Find where the given text appears and provide that cell's center as [x, y] coordinate. 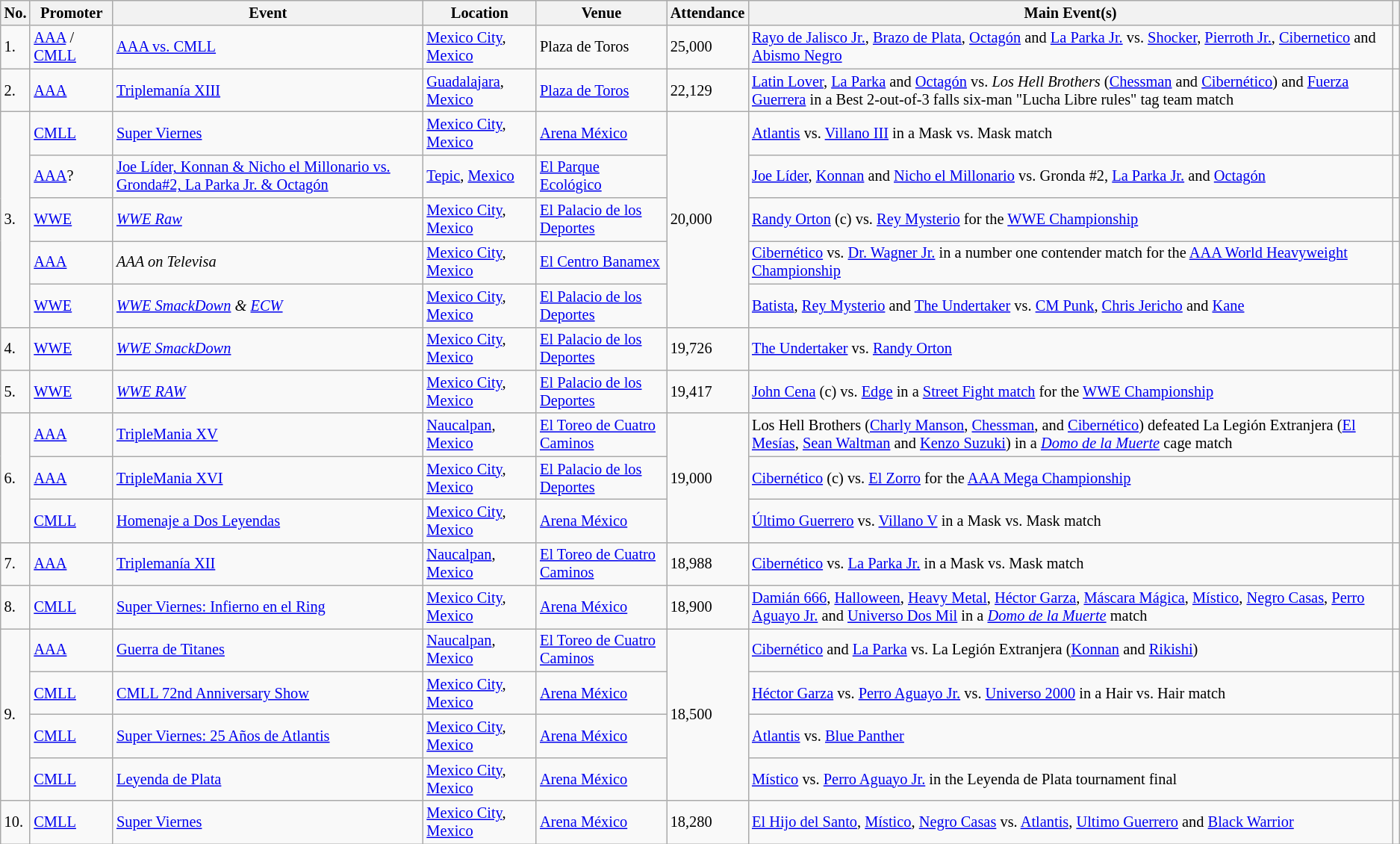
Último Guerrero vs. Villano V in a Mask vs. Mask match [1071, 521]
8. [16, 607]
22,129 [708, 90]
1. [16, 47]
El Parque Ecológico [602, 176]
19,726 [708, 349]
7. [16, 564]
18,280 [708, 822]
Cibernético vs. La Parka Jr. in a Mask vs. Mask match [1071, 564]
9. [16, 714]
10. [16, 822]
AAA vs. CMLL [267, 47]
John Cena (c) vs. Edge in a Street Fight match for the WWE Championship [1071, 391]
Tepic, Mexico [479, 176]
Guerra de Titanes [267, 650]
WWE SmackDown & ECW [267, 305]
18,900 [708, 607]
Guadalajara, Mexico [479, 90]
18,500 [708, 714]
Main Event(s) [1071, 13]
Triplemanía XII [267, 564]
TripleMania XV [267, 435]
El Centro Banamex [602, 262]
Leyenda de Plata [267, 779]
Batista, Rey Mysterio and The Undertaker vs. CM Punk, Chris Jericho and Kane [1071, 305]
Atlantis vs. Villano III in a Mask vs. Mask match [1071, 133]
El Hijo del Santo, Místico, Negro Casas vs. Atlantis, Ultimo Guerrero and Black Warrior [1071, 822]
20,000 [708, 219]
5. [16, 391]
Attendance [708, 13]
2. [16, 90]
Super Viernes: Infierno en el Ring [267, 607]
4. [16, 349]
Triplemanía XIII [267, 90]
Cibernético and La Parka vs. La Legión Extranjera (Konnan and Rikishi) [1071, 650]
No. [16, 13]
19,000 [708, 478]
Místico vs. Perro Aguayo Jr. in the Leyenda de Plata tournament final [1071, 779]
Joe Líder, Konnan & Nicho el Millonario vs. Gronda#2, La Parka Jr. & Octagón [267, 176]
WWE RAW [267, 391]
Héctor Garza vs. Perro Aguayo Jr. vs. Universo 2000 in a Hair vs. Hair match [1071, 693]
Cibernético vs. Dr. Wagner Jr. in a number one contender match for the AAA World Heavyweight Championship [1071, 262]
Cibernético (c) vs. El Zorro for the AAA Mega Championship [1071, 478]
Homenaje a Dos Leyendas [267, 521]
The Undertaker vs. Randy Orton [1071, 349]
Venue [602, 13]
Rayo de Jalisco Jr., Brazo de Plata, Octagón and La Parka Jr. vs. Shocker, Pierroth Jr., Cibernetico and Abismo Negro [1071, 47]
6. [16, 478]
25,000 [708, 47]
19,417 [708, 391]
AAA / CMLL [72, 47]
Joe Líder, Konnan and Nicho el Millonario vs. Gronda #2, La Parka Jr. and Octagón [1071, 176]
Super Viernes: 25 Años de Atlantis [267, 736]
WWE SmackDown [267, 349]
WWE Raw [267, 220]
18,988 [708, 564]
AAA on Televisa [267, 262]
Location [479, 13]
3. [16, 219]
Promoter [72, 13]
Randy Orton (c) vs. Rey Mysterio for the WWE Championship [1071, 220]
AAA? [72, 176]
Atlantis vs. Blue Panther [1071, 736]
Event [267, 13]
CMLL 72nd Anniversary Show [267, 693]
TripleMania XVI [267, 478]
